Output the [X, Y] coordinate of the center of the cell containing the given text.  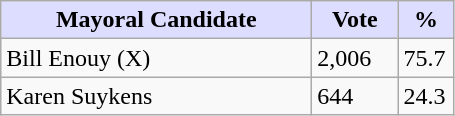
Mayoral Candidate [156, 20]
2,006 [355, 58]
Bill Enouy (X) [156, 58]
Vote [355, 20]
Karen Suykens [156, 96]
24.3 [426, 96]
% [426, 20]
75.7 [426, 58]
644 [355, 96]
